Extract the (X, Y) coordinate from the center of the cell holding the provided text.  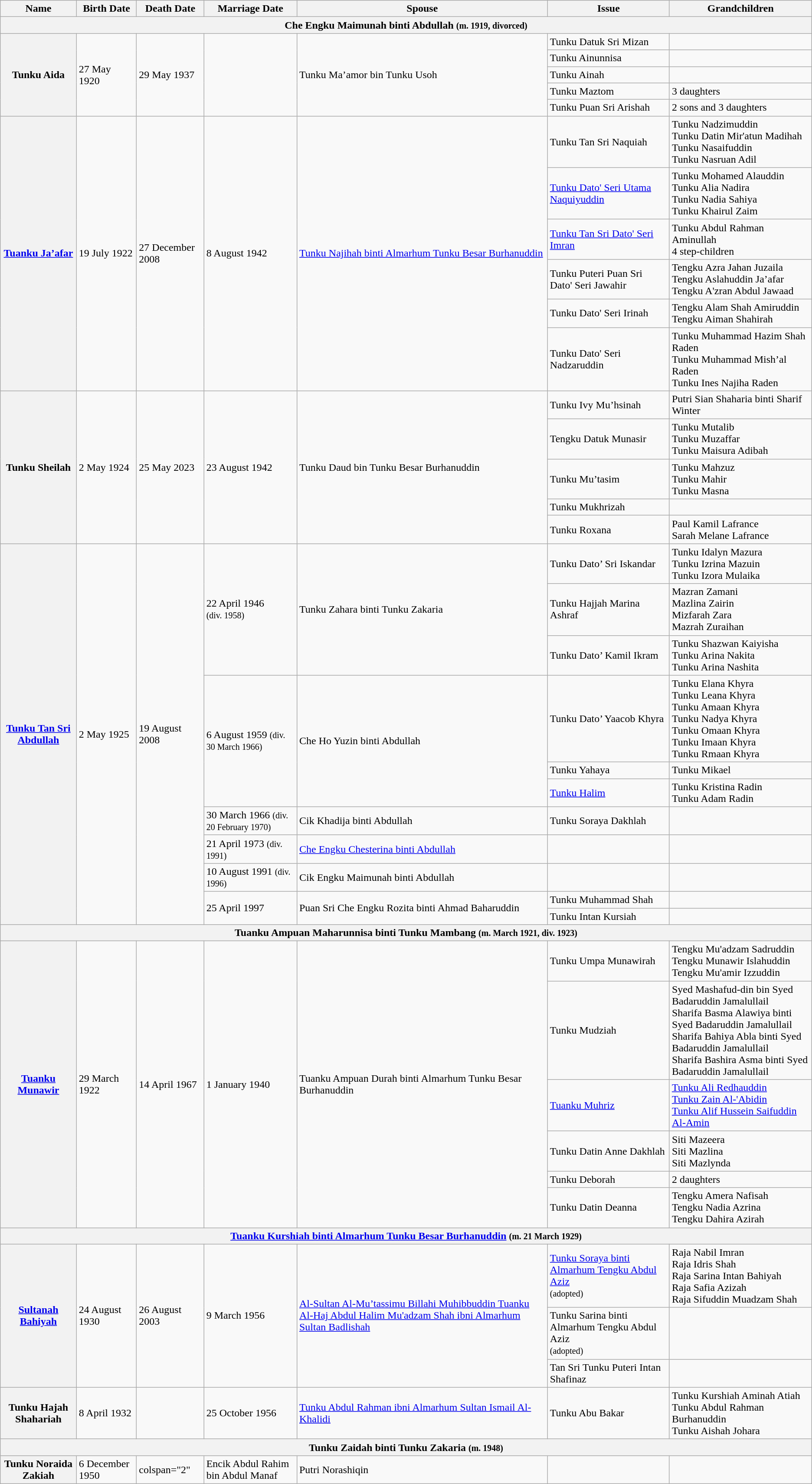
Tunku Mu’tasim (608, 479)
Putri Norashiqin (422, 1469)
Tunku Puteri Puan Sri Dato' Seri Jawahir (608, 279)
22 April 1946(div. 1958) (250, 609)
Tunku Mohamed AlauddinTunku Alia NadiraTunku Nadia SahiyaTunku Khairul Zaim (740, 194)
Tunku Maztom (608, 91)
Siti MazeeraSiti MazlinaSiti Mazlynda (740, 1151)
9 March 1956 (250, 1316)
Tunku MutalibTunku MuzaffarTunku Maisura Adibah (740, 439)
Tunku Muhammad Shah (608, 900)
Tunku Kristina RadinTunku Adam Radin (740, 792)
Marriage Date (250, 9)
2 daughters (740, 1179)
Tunku Shazwan KaiyishaTunku Arina NakitaTunku Arina Nashita (740, 655)
Name (38, 9)
Sultanah Bahiyah (38, 1316)
Tunku Roxana (608, 529)
Che Engku Maimunah binti Abdullah (m. 1919, divorced) (406, 25)
Encik Abdul Rahim bin Abdul Manaf (250, 1469)
Puan Sri Che Engku Rozita binti Ahmad Baharuddin (422, 908)
Tunku Soraya binti Almarhum Tengku Abdul Aziz(adopted) (608, 1276)
Tunku NadzimuddinTunku Datin Mir'atun MadihahTunku NasaifuddinTunku Nasruan Adil (740, 141)
29 March 1922 (107, 1084)
Tunku Abdul Rahman ibni Almarhum Sultan Ismail Al-Khalidi (422, 1413)
Tunku Sheilah (38, 467)
Mazran ZamaniMazlina ZairinMizfarah ZaraMazrah Zuraihan (740, 609)
Tunku Dato' Seri Irinah (608, 313)
Tunku Zaidah binti Tunku Zakaria (m. 1948) (406, 1447)
Tunku MahzuzTunku MahirTunku Masna (740, 479)
23 August 1942 (250, 467)
8 August 1942 (250, 253)
Tunku Aida (38, 75)
Che Engku Chesterina binti Abdullah (422, 849)
Tunku Najihah binti Almarhum Tunku Besar Burhanuddin (422, 253)
Tengku Mu'adzam SadruddinTengku Munawir IslahuddinTengku Mu'amir Izzuddin (740, 961)
Tunku Abu Bakar (608, 1413)
Tunku Mudziah (608, 1030)
Tunku Datuk Sri Mizan (608, 42)
10 August 1991 (div. 1996) (250, 877)
3 daughters (740, 91)
Cik Khadija binti Abdullah (422, 821)
Tunku Intan Kursiah (608, 916)
colspan="2" (170, 1469)
Tunku Dato’ Sri Iskandar (608, 564)
25 October 1956 (250, 1413)
1 January 1940 (250, 1084)
Tunku Datin Deanna (608, 1208)
Tunku Tan Sri Dato' Seri Imran (608, 239)
Tuanku Munawir (38, 1084)
Tunku Zahara binti Tunku Zakaria (422, 609)
Tunku Sarina binti Almarhum Tengku Abdul Aziz(adopted) (608, 1333)
24 August 1930 (107, 1316)
Tunku Daud bin Tunku Besar Burhanuddin (422, 467)
Tengku Azra Jahan JuzailaTengku Aslahuddin Ja’afarTengku A'zran Abdul Jawaad (740, 279)
Tunku Mikael (740, 770)
Tunku Tan Sri Abdullah (38, 734)
Tuanku Ja’afar (38, 253)
Spouse (422, 9)
Birth Date (107, 9)
2 May 1925 (107, 734)
29 May 1937 (170, 75)
Paul Kamil LafranceSarah Melane Lafrance (740, 529)
8 April 1932 (107, 1413)
6 December 1950 (107, 1469)
Tunku Ainah (608, 75)
Tunku Hajjah Marina Ashraf (608, 609)
25 May 2023 (170, 467)
Tuanku Ampuan Durah binti Almarhum Tunku Besar Burhanuddin (422, 1084)
Putri Sian Shaharia binti Sharif Winter (740, 405)
Tuanku Muhriz (608, 1106)
Tunku Dato’ Yaacob Khyra (608, 719)
30 March 1966 (div. 20 February 1970) (250, 821)
21 April 1973 (div. 1991) (250, 849)
Tunku Soraya Dakhlah (608, 821)
2 sons and 3 daughters (740, 108)
Tunku Abdul Rahman Aminullah4 step-children (740, 239)
27 May 1920 (107, 75)
Tan Sri Tunku Puteri Intan Shafinaz (608, 1373)
Tunku Deborah (608, 1179)
19 July 1922 (107, 253)
14 April 1967 (170, 1084)
Al-Sultan Al-Mu’tassimu Billahi Muhibbuddin Tuanku Al-Haj Abdul Halim Mu'adzam Shah ibni Almarhum Sultan Badlishah (422, 1316)
Tunku Idalyn MazuraTunku Izrina MazuinTunku Izora Mulaika (740, 564)
Raja Nabil ImranRaja Idris ShahRaja Sarina Intan BahiyahRaja Safia AzizahRaja Sifuddin Muadzam Shah (740, 1276)
25 April 1997 (250, 908)
Tengku Amera NafisahTengku Nadia AzrinaTengku Dahira Azirah (740, 1208)
Tunku Ali RedhauddinTunku Zain Al-'AbidinTunku Alif Hussein Saifuddin Al-Amin (740, 1106)
Tunku Umpa Munawirah (608, 961)
Death Date (170, 9)
Cik Engku Maimunah binti Abdullah (422, 877)
Tunku Dato’ Kamil Ikram (608, 655)
6 August 1959 (div. 30 March 1966) (250, 741)
Che Ho Yuzin binti Abdullah (422, 741)
Tunku Ma’amor bin Tunku Usoh (422, 75)
Tengku Datuk Munasir (608, 439)
Tengku Alam Shah AmiruddinTengku Aiman Shahirah (740, 313)
Tunku Datin Anne Dakhlah (608, 1151)
Tunku Tan Sri Naquiah (608, 141)
Grandchildren (740, 9)
Tunku Halim (608, 792)
Tunku Elana KhyraTunku Leana KhyraTunku Amaan KhyraTunku Nadya KhyraTunku Omaan KhyraTunku Imaan KhyraTunku Rmaan Khyra (740, 719)
19 August 2008 (170, 734)
Tunku Ivy Mu’hsinah (608, 405)
Tunku Noraida Zakiah (38, 1469)
Tunku Dato' Seri Nadzaruddin (608, 359)
Issue (608, 9)
Tunku Muhammad Hazim Shah RadenTunku Muhammad Mish’al RadenTunku Ines Najiha Raden (740, 359)
Tunku Mukhrizah (608, 507)
Tunku Ainunnisa (608, 58)
26 August 2003 (170, 1316)
2 May 1924 (107, 467)
Tunku Hajah Shahariah (38, 1413)
Tunku Dato' Seri Utama Naquiyuddin (608, 194)
Tunku Yahaya (608, 770)
Tunku Kurshiah Aminah AtiahTunku Abdul Rahman BurhanuddinTunku Aishah Johara (740, 1413)
27 December 2008 (170, 253)
Tuanku Kurshiah binti Almarhum Tunku Besar Burhanuddin (m. 21 March 1929) (406, 1236)
Tunku Puan Sri Arishah (608, 108)
Tuanku Ampuan Maharunnisa binti Tunku Mambang (m. March 1921, div. 1923) (406, 933)
